Provide the (X, Y) coordinate of the cell's center where the given text is located.  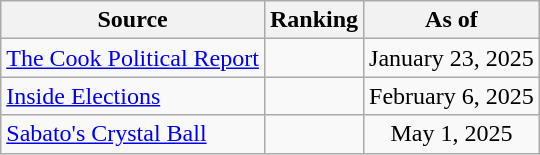
Ranking (314, 20)
January 23, 2025 (452, 58)
The Cook Political Report (133, 58)
As of (452, 20)
Sabato's Crystal Ball (133, 134)
February 6, 2025 (452, 96)
Inside Elections (133, 96)
May 1, 2025 (452, 134)
Source (133, 20)
